Search for the cell housing the specified text and yield its (X, Y) center coordinate. 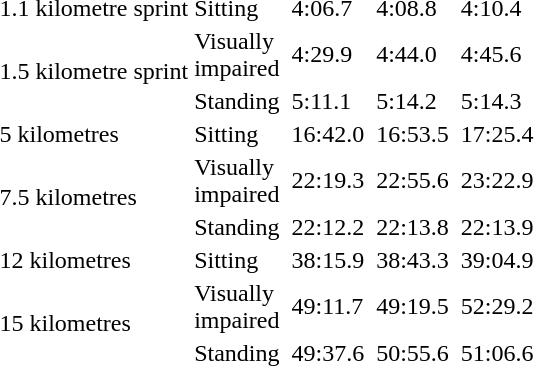
16:53.5 (413, 134)
4:44.0 (413, 54)
16:42.0 (328, 134)
22:12.2 (328, 227)
5:14.2 (413, 101)
22:19.3 (328, 180)
22:13.8 (413, 227)
38:43.3 (413, 260)
22:55.6 (413, 180)
5:11.1 (328, 101)
4:29.9 (328, 54)
49:11.7 (328, 306)
49:19.5 (413, 306)
38:15.9 (328, 260)
